From the cell containing the given text, extract its center point as [x, y] coordinate. 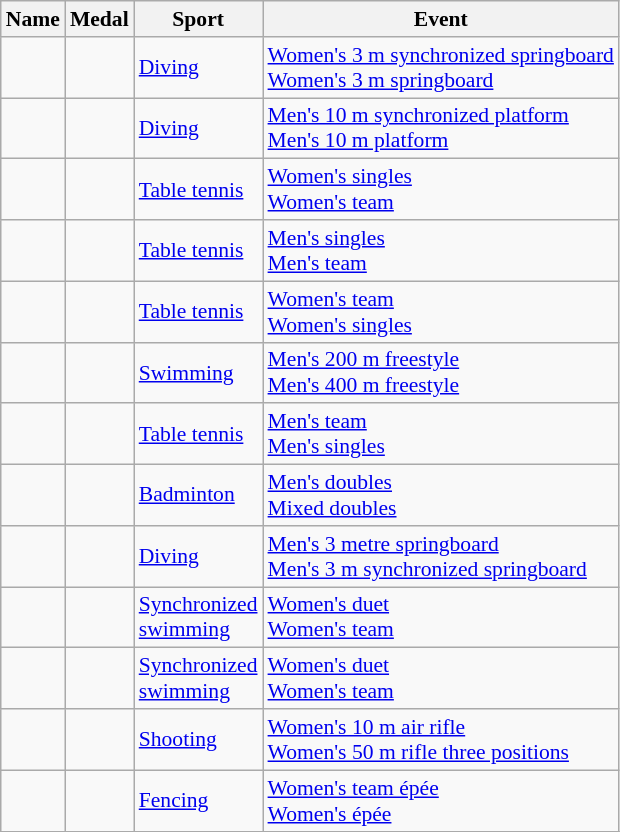
Badminton [198, 496]
Name [33, 19]
Swimming [198, 372]
Men's singles Men's team [441, 250]
Men's 3 metre springboard Men's 3 m synchronized springboard [441, 556]
Women's 3 m synchronized springboard Women's 3 m springboard [441, 68]
Men's doubles Mixed doubles [441, 496]
Women's singles Women's team [441, 190]
Event [441, 19]
Men's team Men's singles [441, 434]
Women's team Women's singles [441, 312]
Shooting [198, 740]
Women's 10 m air rifle Women's 50 m rifle three positions [441, 740]
Medal [100, 19]
Fencing [198, 800]
Men's 200 m freestyle Men's 400 m freestyle [441, 372]
Men's 10 m synchronized platform Men's 10 m platform [441, 128]
Sport [198, 19]
Women's team épée Women's épée [441, 800]
